Capture the cell that displays the provided text and extract its [X, Y] central coordinate. 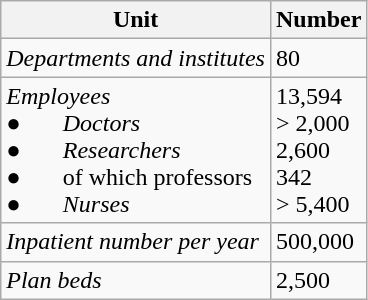
13,594> 2,0002,600342> 5,400 [318, 150]
Inpatient number per year [136, 242]
Plan beds [136, 280]
Number [318, 20]
2,500 [318, 280]
Departments and institutes [136, 58]
500,000 [318, 242]
80 [318, 58]
Employees● Doctors● Researchers● of which professors● Nurses [136, 150]
Unit [136, 20]
